Locate the cell with the specified text and output its [x, y] center coordinate. 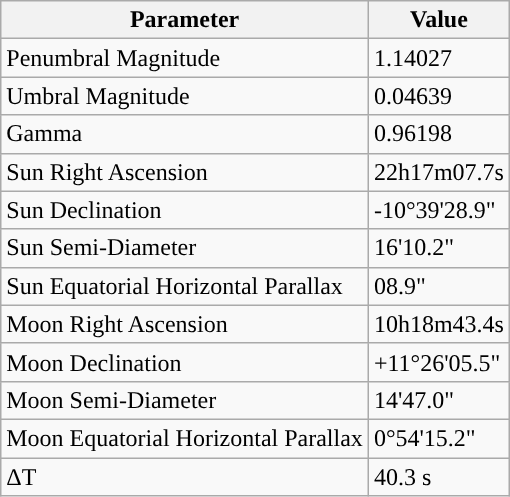
0.96198 [438, 134]
16'10.2" [438, 248]
Value [438, 20]
14'47.0" [438, 400]
0°54'15.2" [438, 438]
Moon Equatorial Horizontal Parallax [185, 438]
Parameter [185, 20]
+11°26'05.5" [438, 362]
0.04639 [438, 96]
1.14027 [438, 58]
Umbral Magnitude [185, 96]
-10°39'28.9" [438, 210]
Sun Right Ascension [185, 172]
22h17m07.7s [438, 172]
10h18m43.4s [438, 324]
40.3 s [438, 477]
Sun Equatorial Horizontal Parallax [185, 286]
Sun Declination [185, 210]
Moon Declination [185, 362]
08.9" [438, 286]
ΔT [185, 477]
Moon Right Ascension [185, 324]
Penumbral Magnitude [185, 58]
Gamma [185, 134]
Moon Semi-Diameter [185, 400]
Sun Semi-Diameter [185, 248]
